Search for the cell housing the specified text and yield its (x, y) center coordinate. 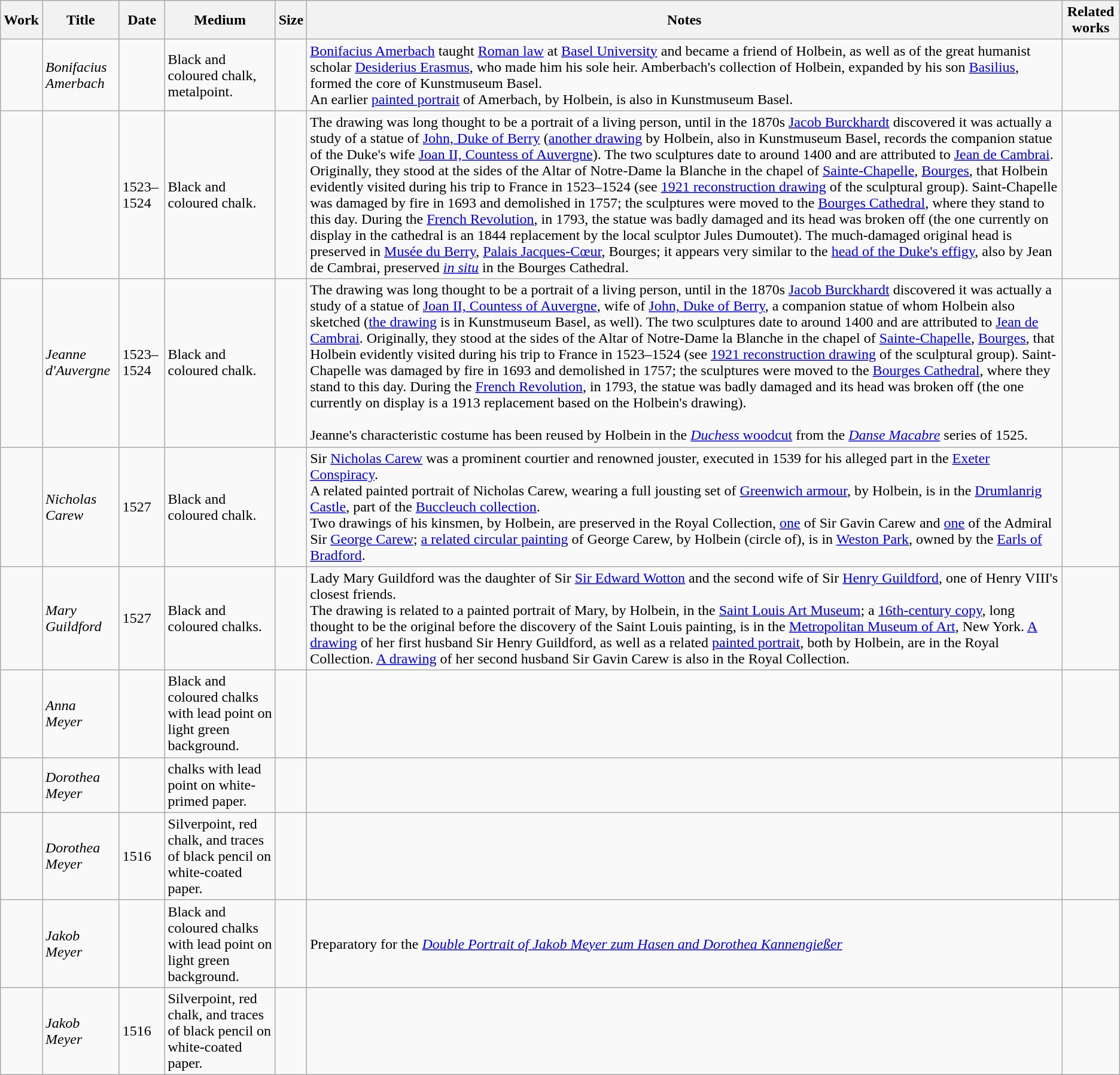
Notes (684, 20)
Preparatory for the Double Portrait of Jakob Meyer zum Hasen and Dorothea Kannengießer (684, 943)
Nicholas Carew (80, 507)
Black and coloured chalks. (220, 619)
Jeanne d'Auvergne (80, 363)
Medium (220, 20)
Size (291, 20)
Work (22, 20)
Anna Meyer (80, 714)
Title (80, 20)
Date (142, 20)
Mary Guildford (80, 619)
chalks with lead point on white-primed paper. (220, 785)
Related works (1091, 20)
Black and coloured chalk, metalpoint. (220, 75)
Bonifacius Amerbach (80, 75)
